Return the [x, y] coordinate for the center point of the cell that contains the specified text.  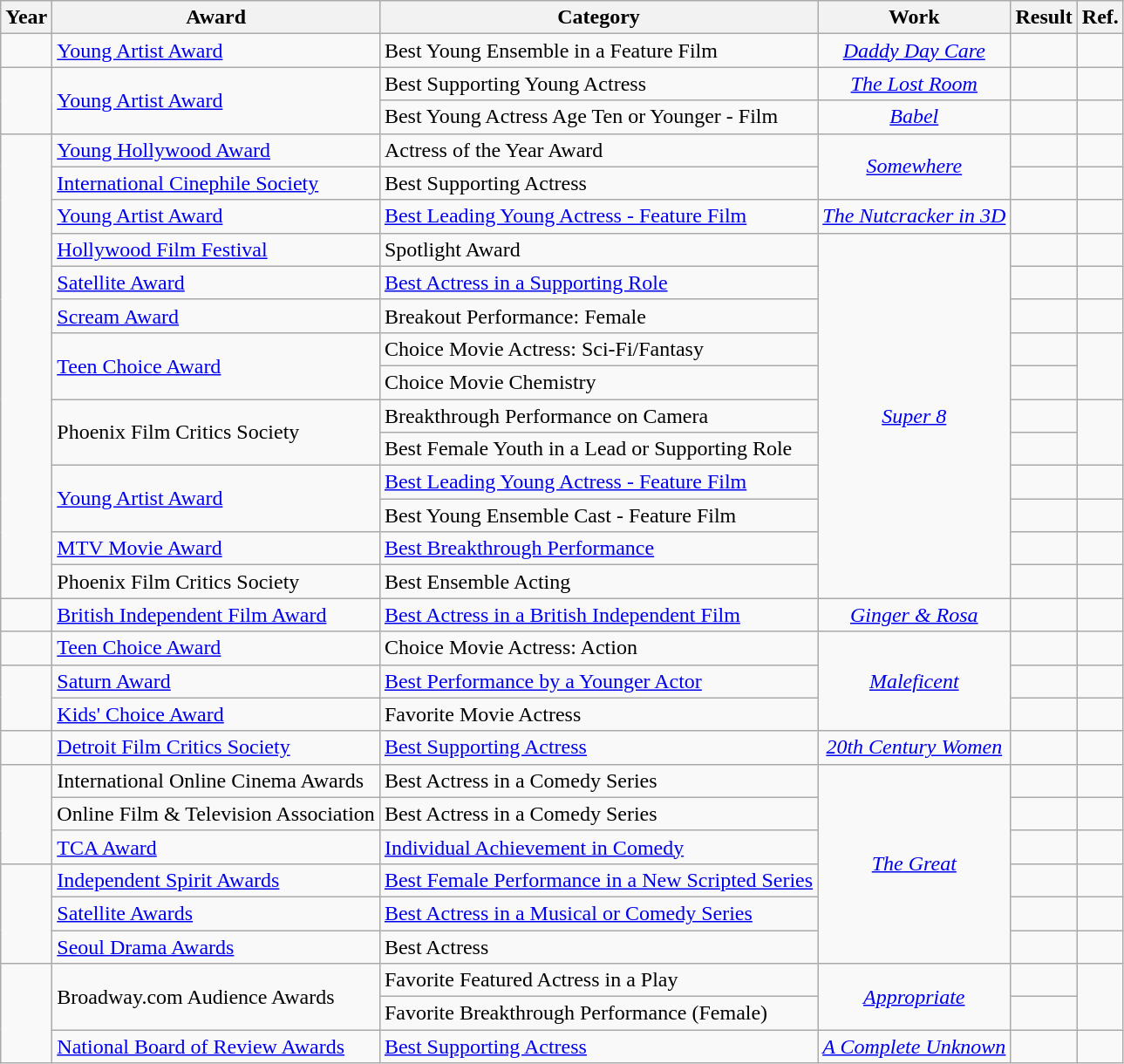
Favorite Breakthrough Performance (Female) [598, 1013]
Broadway.com Audience Awards [216, 997]
Award [216, 17]
Actress of the Year Award [598, 150]
Maleficent [914, 681]
Young Hollywood Award [216, 150]
The Great [914, 863]
Breakout Performance: Female [598, 316]
Best Female Youth in a Lead or Supporting Role [598, 449]
The Lost Room [914, 84]
TCA Award [216, 847]
Best Actress [598, 946]
Breakthrough Performance on Camera [598, 416]
International Cinephile Society [216, 183]
Best Actress in a Supporting Role [598, 283]
Spotlight Award [598, 249]
Best Supporting Young Actress [598, 84]
Work [914, 17]
Choice Movie Chemistry [598, 382]
Satellite Award [216, 283]
Best Female Performance in a New Scripted Series [598, 880]
Result [1044, 17]
Year [26, 17]
Somewhere [914, 167]
Best Ensemble Acting [598, 582]
A Complete Unknown [914, 1047]
Best Young Ensemble Cast - Feature Film [598, 515]
International Online Cinema Awards [216, 781]
Satellite Awards [216, 913]
The Nutcracker in 3D [914, 216]
Best Actress in a Musical or Comedy Series [598, 913]
Babel [914, 117]
Detroit Film Critics Society [216, 747]
Best Performance by a Younger Actor [598, 681]
MTV Movie Award [216, 549]
Choice Movie Actress: Sci-Fi/Fantasy [598, 349]
Favorite Movie Actress [598, 714]
Seoul Drama Awards [216, 946]
Ref. [1100, 17]
Hollywood Film Festival [216, 249]
Appropriate [914, 997]
Best Young Actress Age Ten or Younger - Film [598, 117]
Daddy Day Care [914, 51]
Best Breakthrough Performance [598, 549]
Best Young Ensemble in a Feature Film [598, 51]
Independent Spirit Awards [216, 880]
Individual Achievement in Comedy [598, 847]
Super 8 [914, 415]
Kids' Choice Award [216, 714]
20th Century Women [914, 747]
British Independent Film Award [216, 615]
Ginger & Rosa [914, 615]
Favorite Featured Actress in a Play [598, 980]
Scream Award [216, 316]
Best Actress in a British Independent Film [598, 615]
Saturn Award [216, 681]
National Board of Review Awards [216, 1047]
Choice Movie Actress: Action [598, 648]
Category [598, 17]
Online Film & Television Association [216, 814]
